Scan for the cell matching the given text and deliver its (x, y) coordinate at center. 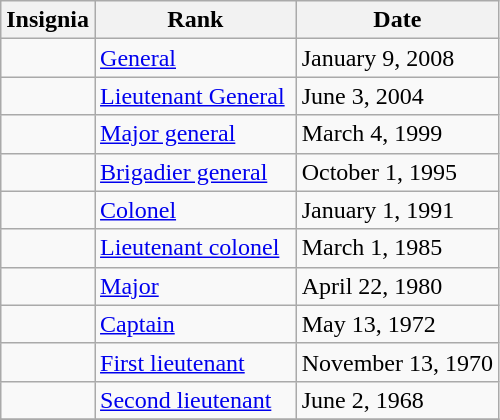
Major general (196, 134)
January 9, 2008 (397, 58)
March 4, 1999 (397, 134)
Major (196, 286)
Rank (196, 20)
Lieutenant General (196, 96)
March 1, 1985 (397, 248)
General (196, 58)
Lieutenant colonel (196, 248)
November 13, 1970 (397, 362)
October 1, 1995 (397, 172)
Second lieutenant (196, 400)
First lieutenant (196, 362)
Colonel (196, 210)
Brigadier general (196, 172)
Insignia (48, 20)
April 22, 1980 (397, 286)
May 13, 1972 (397, 324)
Date (397, 20)
June 2, 1968 (397, 400)
June 3, 2004 (397, 96)
Captain (196, 324)
January 1, 1991 (397, 210)
